Locate the cell with the specified text and output its (x, y) center coordinate. 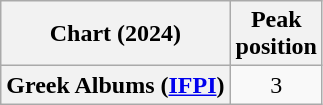
Peakposition (276, 34)
Greek Albums (IFPI) (116, 85)
Chart (2024) (116, 34)
3 (276, 85)
